Scan for the cell matching the given text and deliver its (x, y) coordinate at center. 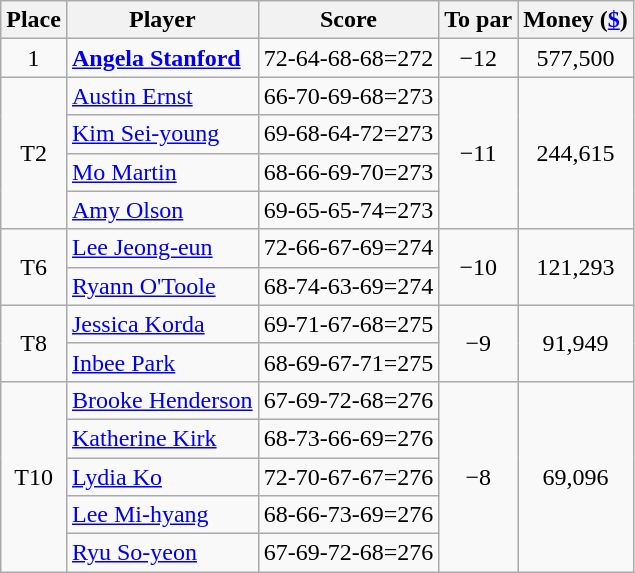
−11 (478, 153)
Angela Stanford (162, 58)
1 (34, 58)
Inbee Park (162, 362)
Player (162, 20)
−8 (478, 476)
91,949 (576, 343)
244,615 (576, 153)
68-66-69-70=273 (348, 172)
Katherine Kirk (162, 438)
T2 (34, 153)
Kim Sei-young (162, 134)
Lee Jeong-eun (162, 248)
Ryann O'Toole (162, 286)
69,096 (576, 476)
−10 (478, 267)
Ryu So-yeon (162, 553)
69-65-65-74=273 (348, 210)
577,500 (576, 58)
T6 (34, 267)
Lydia Ko (162, 477)
−12 (478, 58)
72-70-67-67=276 (348, 477)
Money ($) (576, 20)
Brooke Henderson (162, 400)
Mo Martin (162, 172)
66-70-69-68=273 (348, 96)
72-66-67-69=274 (348, 248)
68-74-63-69=274 (348, 286)
69-71-67-68=275 (348, 324)
T8 (34, 343)
Austin Ernst (162, 96)
68-69-67-71=275 (348, 362)
69-68-64-72=273 (348, 134)
To par (478, 20)
Amy Olson (162, 210)
T10 (34, 476)
Place (34, 20)
68-73-66-69=276 (348, 438)
−9 (478, 343)
Score (348, 20)
68-66-73-69=276 (348, 515)
Jessica Korda (162, 324)
121,293 (576, 267)
72-64-68-68=272 (348, 58)
Lee Mi-hyang (162, 515)
